For the text-containing cell, return its midpoint in (x, y) coordinate format. 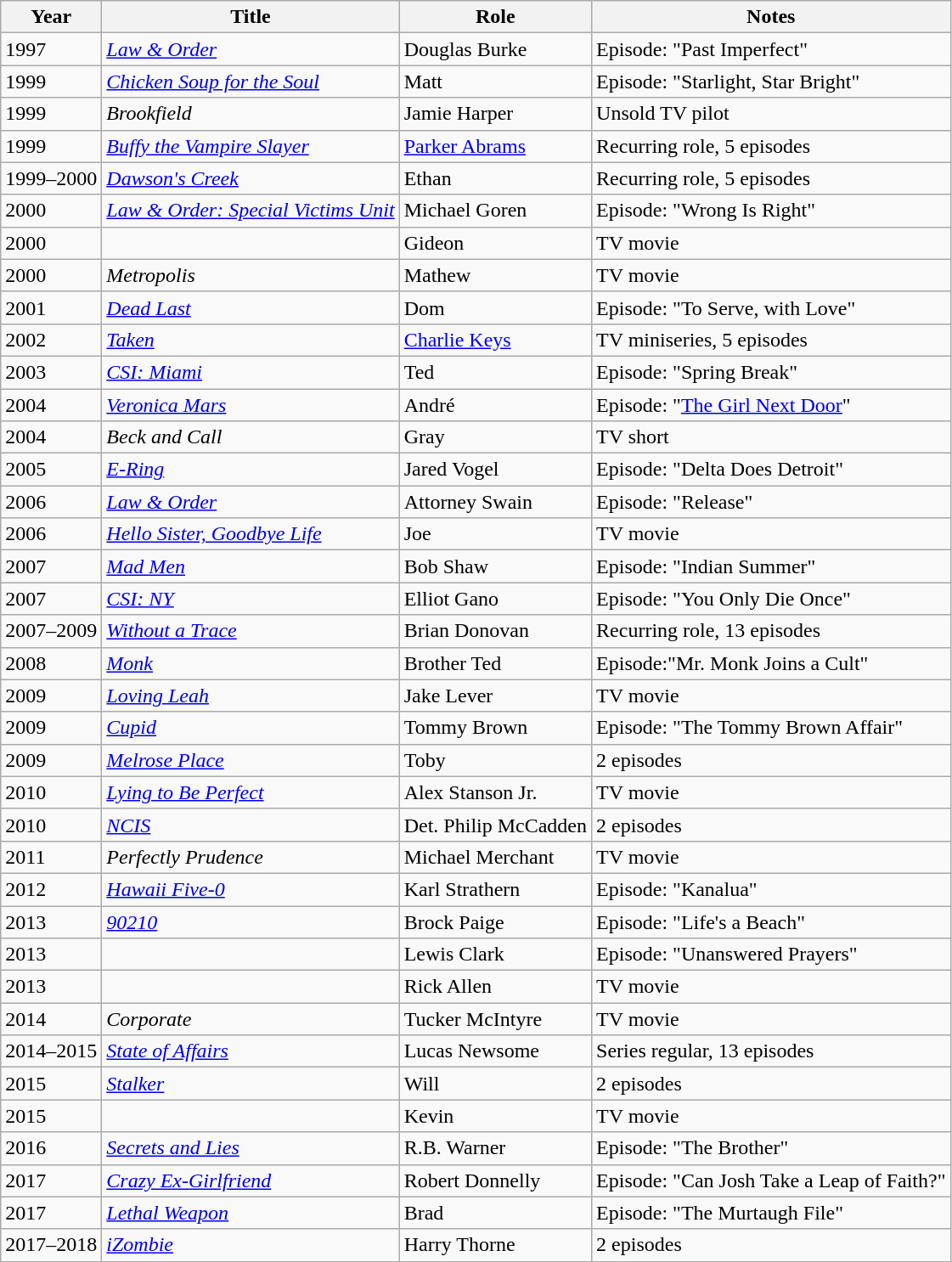
Notes (771, 17)
2007–2009 (51, 631)
Episode: "Release" (771, 502)
Episode: "To Serve, with Love" (771, 307)
CSI: Miami (251, 372)
Hello Sister, Goodbye Life (251, 534)
Episode: "The Murtaugh File" (771, 1213)
Gideon (495, 243)
Harry Thorne (495, 1245)
Without a Trace (251, 631)
TV miniseries, 5 episodes (771, 340)
Chicken Soup for the Soul (251, 82)
Brad (495, 1213)
Michael Goren (495, 211)
Episode: "You Only Die Once" (771, 599)
Rick Allen (495, 987)
State of Affairs (251, 1051)
Buffy the Vampire Slayer (251, 146)
Episode: "The Brother" (771, 1148)
André (495, 405)
Episode: "Can Josh Take a Leap of Faith?" (771, 1180)
Episode: "Past Imperfect" (771, 49)
2002 (51, 340)
Perfectly Prudence (251, 857)
Dead Last (251, 307)
Episode: "Indian Summer" (771, 566)
Michael Merchant (495, 857)
2005 (51, 470)
Metropolis (251, 275)
2001 (51, 307)
Lethal Weapon (251, 1213)
Episode: "Life's a Beach" (771, 921)
Charlie Keys (495, 340)
2016 (51, 1148)
Brother Ted (495, 663)
TV short (771, 437)
Loving Leah (251, 696)
1999–2000 (51, 178)
Ted (495, 372)
Taken (251, 340)
Robert Donnelly (495, 1180)
Corporate (251, 1019)
Mathew (495, 275)
90210 (251, 921)
Lucas Newsome (495, 1051)
Parker Abrams (495, 146)
Mad Men (251, 566)
Episode: "The Tommy Brown Affair" (771, 728)
Matt (495, 82)
Episode: "Wrong Is Right" (771, 211)
Joe (495, 534)
Jake Lever (495, 696)
R.B. Warner (495, 1148)
Attorney Swain (495, 502)
Year (51, 17)
2008 (51, 663)
Toby (495, 760)
CSI: NY (251, 599)
Title (251, 17)
Episode: "The Girl Next Door" (771, 405)
Cupid (251, 728)
Recurring role, 13 episodes (771, 631)
Lewis Clark (495, 955)
Dawson's Creek (251, 178)
Dom (495, 307)
Elliot Gano (495, 599)
Crazy Ex-Girlfriend (251, 1180)
2017–2018 (51, 1245)
iZombie (251, 1245)
Karl Strathern (495, 889)
Law & Order: Special Victims Unit (251, 211)
Veronica Mars (251, 405)
Episode: "Spring Break" (771, 372)
E-Ring (251, 470)
Douglas Burke (495, 49)
Brian Donovan (495, 631)
Jamie Harper (495, 114)
1997 (51, 49)
Stalker (251, 1084)
Tucker McIntyre (495, 1019)
Episode: "Starlight, Star Bright" (771, 82)
Gray (495, 437)
Brookfield (251, 114)
Bob Shaw (495, 566)
Ethan (495, 178)
Brock Paige (495, 921)
Monk (251, 663)
Episode: "Unanswered Prayers" (771, 955)
Beck and Call (251, 437)
Melrose Place (251, 760)
Hawaii Five-0 (251, 889)
Episode: "Delta Does Detroit" (771, 470)
Unsold TV pilot (771, 114)
Jared Vogel (495, 470)
Episode:"Mr. Monk Joins a Cult" (771, 663)
Alex Stanson Jr. (495, 792)
Will (495, 1084)
NCIS (251, 825)
Series regular, 13 episodes (771, 1051)
Secrets and Lies (251, 1148)
2014 (51, 1019)
Tommy Brown (495, 728)
2011 (51, 857)
2012 (51, 889)
Det. Philip McCadden (495, 825)
Lying to Be Perfect (251, 792)
2014–2015 (51, 1051)
Role (495, 17)
2003 (51, 372)
Kevin (495, 1116)
Episode: "Kanalua" (771, 889)
